Search for the cell housing the specified text and yield its [x, y] center coordinate. 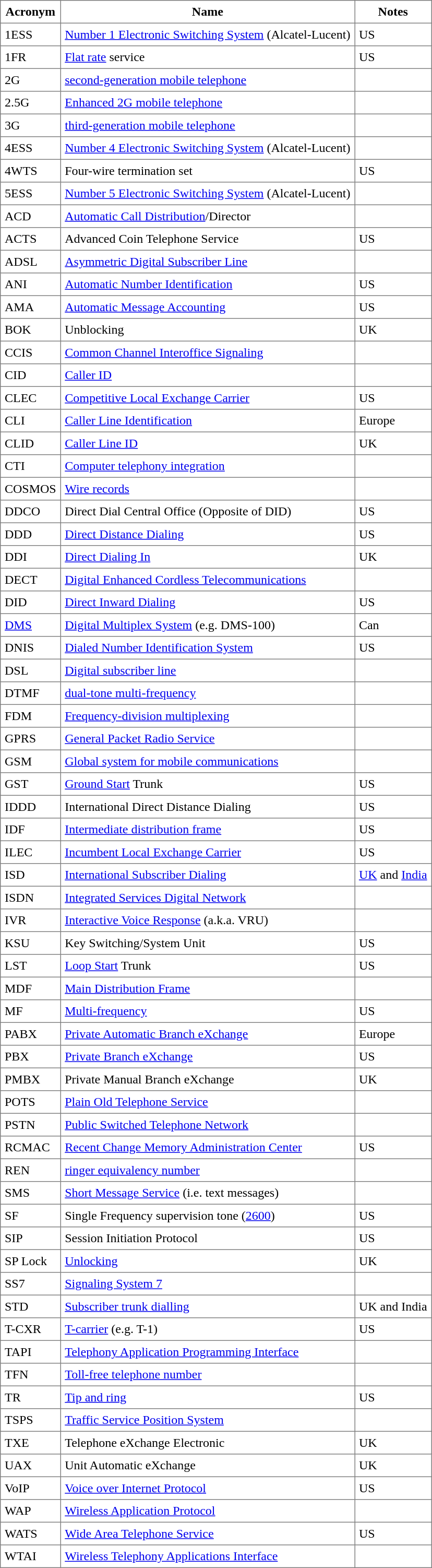
Unlocking [208, 1261]
IDDD [30, 807]
DECT [30, 580]
second-generation mobile telephone [208, 80]
PABX [30, 1034]
Common Channel Interoffice Signaling [208, 352]
ringer equivalency number [208, 1170]
Flat rate service [208, 57]
third-generation mobile telephone [208, 125]
Direct Inward Dialing [208, 603]
Number 1 Electronic Switching System (Alcatel-Lucent) [208, 34]
IDF [30, 830]
Unblocking [208, 330]
LST [30, 966]
DDI [30, 557]
MF [30, 1011]
ACD [30, 216]
Direct Dial Central Office (Opposite of DID) [208, 512]
Wireless Application Protocol [208, 1511]
1FR [30, 57]
Global system for mobile communications [208, 761]
ISD [30, 875]
DID [30, 603]
AMA [30, 307]
GPRS [30, 739]
Wire records [208, 489]
Session Initiation Protocol [208, 1239]
General Packet Radio Service [208, 739]
MDF [30, 988]
TAPI [30, 1352]
UAX [30, 1466]
Caller Line ID [208, 443]
International Direct Distance Dialing [208, 807]
COSMOS [30, 489]
GST [30, 784]
Key Switching/System Unit [208, 943]
Tip and ring [208, 1397]
Subscriber trunk dialling [208, 1306]
2G [30, 80]
RCMAC [30, 1148]
ANI [30, 285]
Direct Dialing In [208, 557]
Public Switched Telephone Network [208, 1125]
Number 4 Electronic Switching System (Alcatel-Lucent) [208, 148]
Can [393, 625]
Digital Multiplex System (e.g. DMS-100) [208, 625]
dual-tone multi-frequency [208, 693]
Automatic Call Distribution/Director [208, 216]
PBX [30, 1057]
DTMF [30, 693]
POTS [30, 1102]
4ESS [30, 148]
Telephony Application Programming Interface [208, 1352]
Signaling System 7 [208, 1284]
CTI [30, 466]
BOK [30, 330]
ACTS [30, 239]
Main Distribution Frame [208, 988]
3G [30, 125]
SF [30, 1216]
Digital Enhanced Cordless Telecommunications [208, 580]
SP Lock [30, 1261]
TFN [30, 1375]
Number 5 Electronic Switching System (Alcatel-Lucent) [208, 194]
Computer telephony integration [208, 466]
WTAI [30, 1557]
REN [30, 1170]
Caller ID [208, 375]
Notes [393, 12]
SS7 [30, 1284]
Acronym [30, 12]
GSM [30, 761]
Asymmetric Digital Subscriber Line [208, 262]
Caller Line Identification [208, 421]
T-carrier (e.g. T-1) [208, 1329]
2.5G [30, 103]
Digital subscriber line [208, 670]
DSL [30, 670]
KSU [30, 943]
VoIP [30, 1488]
Direct Distance Dialing [208, 534]
CLEC [30, 398]
Incumbent Local Exchange Carrier [208, 852]
PMBX [30, 1079]
Voice over Internet Protocol [208, 1488]
Private Automatic Branch eXchange [208, 1034]
TR [30, 1397]
Dialed Number Identification System [208, 648]
ISDN [30, 898]
International Subscriber Dialing [208, 875]
Wireless Telephony Applications Interface [208, 1557]
FDM [30, 716]
DDD [30, 534]
Name [208, 12]
WAP [30, 1511]
WATS [30, 1534]
IVR [30, 921]
4WTS [30, 171]
PSTN [30, 1125]
Multi-frequency [208, 1011]
STD [30, 1306]
Ground Start Trunk [208, 784]
TSPS [30, 1420]
Advanced Coin Telephone Service [208, 239]
Four-wire termination set [208, 171]
Competitive Local Exchange Carrier [208, 398]
5ESS [30, 194]
Wide Area Telephone Service [208, 1534]
CLI [30, 421]
1ESS [30, 34]
SIP [30, 1239]
SMS [30, 1193]
DDCO [30, 512]
Single Frequency supervision tone (2600) [208, 1216]
DNIS [30, 648]
Traffic Service Position System [208, 1420]
ILEC [30, 852]
TXE [30, 1443]
Telephone eXchange Electronic [208, 1443]
Intermediate distribution frame [208, 830]
CID [30, 375]
Unit Automatic eXchange [208, 1466]
Interactive Voice Response (a.k.a. VRU) [208, 921]
Enhanced 2G mobile telephone [208, 103]
Private Manual Branch eXchange [208, 1079]
DMS [30, 625]
Recent Change Memory Administration Center [208, 1148]
T-CXR [30, 1329]
Private Branch eXchange [208, 1057]
ADSL [30, 262]
Loop Start Trunk [208, 966]
Integrated Services Digital Network [208, 898]
CLID [30, 443]
Frequency-division multiplexing [208, 716]
Automatic Number Identification [208, 285]
Short Message Service (i.e. text messages) [208, 1193]
Toll-free telephone number [208, 1375]
Plain Old Telephone Service [208, 1102]
CCIS [30, 352]
Automatic Message Accounting [208, 307]
